Scan for the cell matching the given text and deliver its (x, y) coordinate at center. 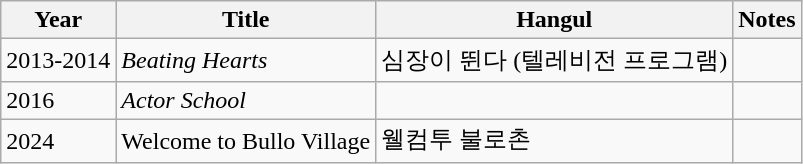
Actor School (246, 100)
Beating Hearts (246, 60)
Title (246, 20)
2016 (58, 100)
웰컴투 불로촌 (554, 140)
Notes (767, 20)
Hangul (554, 20)
2024 (58, 140)
Welcome to Bullo Village (246, 140)
심장이 뛴다 (텔레비전 프로그램) (554, 60)
2013-2014 (58, 60)
Year (58, 20)
